From the cell containing the given text, extract its center point as [x, y] coordinate. 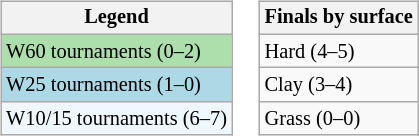
Finals by surface [339, 18]
W10/15 tournaments (6–7) [116, 119]
Clay (3–4) [339, 85]
W25 tournaments (1–0) [116, 85]
W60 tournaments (0–2) [116, 51]
Grass (0–0) [339, 119]
Legend [116, 18]
Hard (4–5) [339, 51]
